Capture the cell that displays the provided text and extract its (x, y) central coordinate. 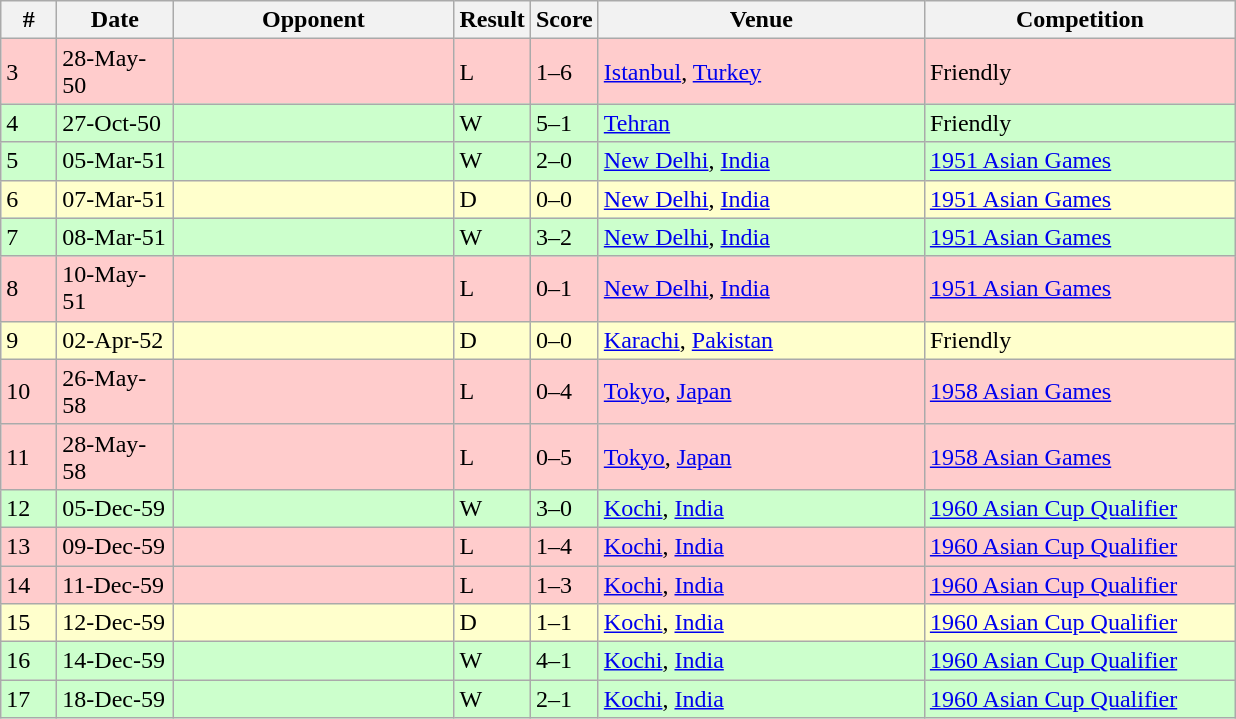
07-Mar-51 (115, 199)
5–1 (564, 123)
Istanbul, Turkey (761, 72)
14 (29, 585)
26-May-58 (115, 392)
09-Dec-59 (115, 546)
16 (29, 661)
27-Oct-50 (115, 123)
10 (29, 392)
7 (29, 237)
Opponent (314, 20)
5 (29, 161)
Date (115, 20)
05-Dec-59 (115, 508)
12 (29, 508)
1–4 (564, 546)
10-May-51 (115, 288)
Karachi, Pakistan (761, 340)
4 (29, 123)
6 (29, 199)
0–4 (564, 392)
12-Dec-59 (115, 623)
11 (29, 456)
17 (29, 699)
05-Mar-51 (115, 161)
08-Mar-51 (115, 237)
Tehran (761, 123)
11-Dec-59 (115, 585)
3 (29, 72)
1–1 (564, 623)
14-Dec-59 (115, 661)
Competition (1080, 20)
Result (492, 20)
Venue (761, 20)
# (29, 20)
4–1 (564, 661)
2–0 (564, 161)
8 (29, 288)
1–3 (564, 585)
13 (29, 546)
9 (29, 340)
3–0 (564, 508)
1–6 (564, 72)
2–1 (564, 699)
02-Apr-52 (115, 340)
28-May-50 (115, 72)
15 (29, 623)
Score (564, 20)
28-May-58 (115, 456)
0–5 (564, 456)
0–1 (564, 288)
18-Dec-59 (115, 699)
3–2 (564, 237)
